Scan for the cell matching the given text and deliver its [x, y] coordinate at center. 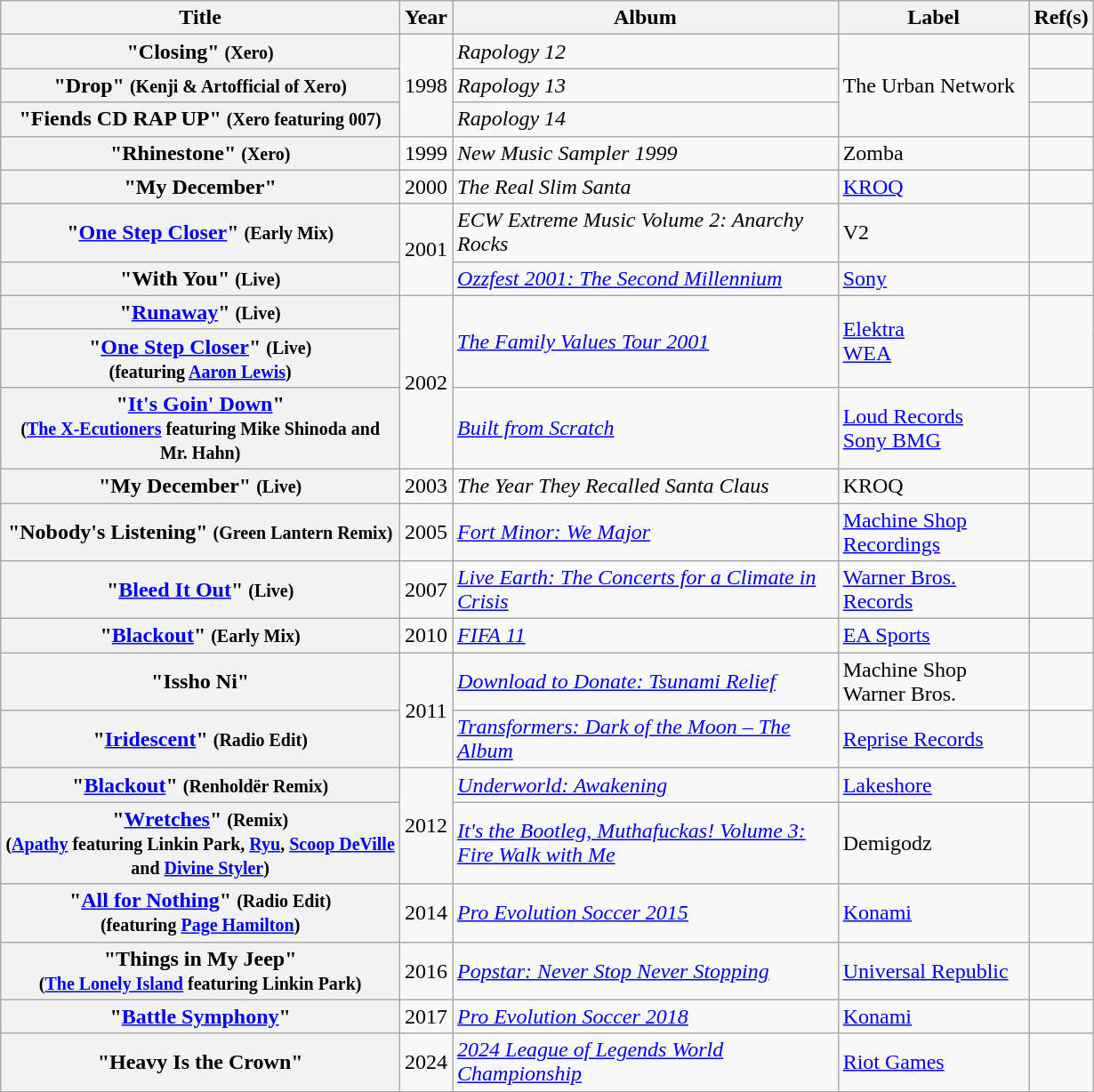
Pro Evolution Soccer 2015 [646, 912]
2017 [427, 1016]
Universal Republic [934, 971]
1998 [427, 85]
Machine ShopWarner Bros. [934, 681]
"Fiends CD RAP UP" (Xero featuring 007) [201, 119]
Demigodz [934, 843]
Sony [934, 278]
2010 [427, 636]
The Year They Recalled Santa Claus [646, 486]
Rapology 13 [646, 85]
FIFA 11 [646, 636]
The Real Slim Santa [646, 187]
Pro Evolution Soccer 2018 [646, 1016]
Download to Donate: Tsunami Relief [646, 681]
"Wretches" (Remix) (Apathy featuring Linkin Park, Ryu, Scoop DeVille and Divine Styler) [201, 843]
2024 League of Legends World Championship [646, 1062]
The Urban Network [934, 85]
"My December" (Live) [201, 486]
2024 [427, 1062]
Popstar: Never Stop Never Stopping [646, 971]
The Family Values Tour 2001 [646, 341]
2000 [427, 187]
2007 [427, 590]
"Nobody's Listening" (Green Lantern Remix) [201, 532]
Album [646, 18]
2011 [427, 711]
Zomba [934, 153]
Fort Minor: We Major [646, 532]
"It's Goin' Down" (The X-Ecutioners featuring Mike Shinoda and Mr. Hahn) [201, 428]
Title [201, 18]
ECW Extreme Music Volume 2: Anarchy Rocks [646, 233]
EA Sports [934, 636]
2003 [427, 486]
"Heavy Is the Crown" [201, 1062]
2014 [427, 912]
"Blackout" (Early Mix) [201, 636]
Rapology 14 [646, 119]
Transformers: Dark of the Moon – The Album [646, 740]
Rapology 12 [646, 52]
New Music Sampler 1999 [646, 153]
"Blackout" (Renholdër Remix) [201, 785]
Riot Games [934, 1062]
Year [427, 18]
Loud RecordsSony BMG [934, 428]
2012 [427, 826]
Ref(s) [1061, 18]
2016 [427, 971]
2001 [427, 249]
Live Earth: The Concerts for a Climate in Crisis [646, 590]
Reprise Records [934, 740]
"Runaway" (Live) [201, 312]
It's the Bootleg, Muthafuckas! Volume 3: Fire Walk with Me [646, 843]
"All for Nothing" (Radio Edit) (featuring Page Hamilton) [201, 912]
"My December" [201, 187]
1999 [427, 153]
"Drop" (Kenji & Artofficial of Xero) [201, 85]
ElektraWEA [934, 341]
"Bleed It Out" (Live) [201, 590]
"Iridescent" (Radio Edit) [201, 740]
"Issho Ni" [201, 681]
"Things in My Jeep" (The Lonely Island featuring Linkin Park) [201, 971]
"One Step Closer" (Early Mix) [201, 233]
Lakeshore [934, 785]
Underworld: Awakening [646, 785]
Ozzfest 2001: The Second Millennium [646, 278]
"Closing" (Xero) [201, 52]
"Battle Symphony" [201, 1016]
Warner Bros. Records [934, 590]
Machine Shop Recordings [934, 532]
Built from Scratch [646, 428]
"With You" (Live) [201, 278]
2005 [427, 532]
"One Step Closer" (Live) (featuring Aaron Lewis) [201, 357]
"Rhinestone" (Xero) [201, 153]
2002 [427, 382]
V2 [934, 233]
Label [934, 18]
